For the text-containing cell, return its midpoint in (X, Y) coordinate format. 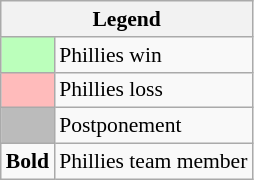
Postponement (153, 126)
Phillies win (153, 55)
Phillies loss (153, 90)
Bold (28, 162)
Legend (127, 19)
Phillies team member (153, 162)
